Detect which cell encompasses the target text, then output its [x, y] center coordinate. 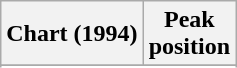
Chart (1994) [72, 34]
Peakposition [189, 34]
